Determine the (x, y) coordinate at the center of the cell enclosing the given text.  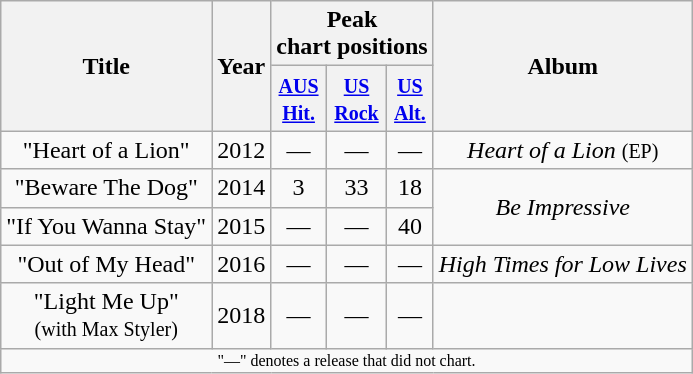
Title (106, 66)
USRock (356, 98)
"—" denotes a release that did not chart. (347, 360)
"If You Wanna Stay" (106, 226)
Peakchart positions (352, 34)
AUSHit. (299, 98)
"Out of My Head" (106, 264)
USAlt. (410, 98)
Year (242, 66)
Album (562, 66)
"Heart of a Lion" (106, 150)
3 (299, 188)
18 (410, 188)
Be Impressive (562, 207)
40 (410, 226)
33 (356, 188)
Heart of a Lion (EP) (562, 150)
2012 (242, 150)
High Times for Low Lives (562, 264)
2015 (242, 226)
2018 (242, 316)
2014 (242, 188)
2016 (242, 264)
"Light Me Up"(with Max Styler) (106, 316)
"Beware The Dog" (106, 188)
